For the text-containing cell, return its midpoint in [X, Y] coordinate format. 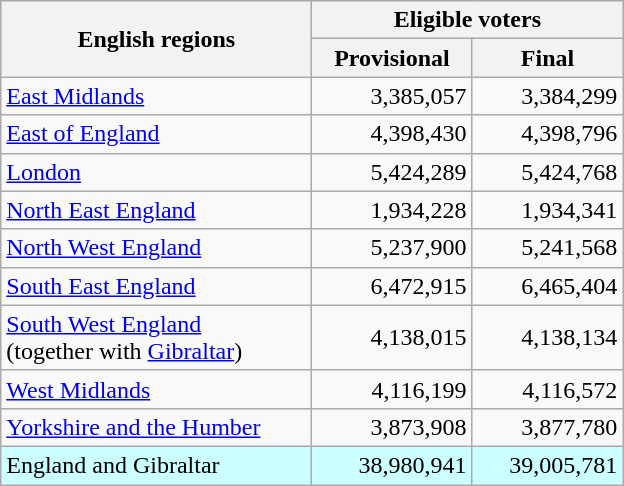
South West England (together with Gibraltar) [156, 338]
3,385,057 [392, 96]
5,424,768 [548, 172]
3,384,299 [548, 96]
4,398,796 [548, 134]
38,980,941 [392, 465]
3,873,908 [392, 427]
4,138,134 [548, 338]
6,472,915 [392, 286]
East of England [156, 134]
England and Gibraltar [156, 465]
East Midlands [156, 96]
1,934,228 [392, 210]
1,934,341 [548, 210]
Final [548, 58]
North West England [156, 248]
English regions [156, 39]
Provisional [392, 58]
South East England [156, 286]
North East England [156, 210]
London [156, 172]
4,398,430 [392, 134]
4,116,572 [548, 389]
4,116,199 [392, 389]
5,237,900 [392, 248]
4,138,015 [392, 338]
5,241,568 [548, 248]
Yorkshire and the Humber [156, 427]
Eligible voters [468, 20]
West Midlands [156, 389]
39,005,781 [548, 465]
5,424,289 [392, 172]
6,465,404 [548, 286]
3,877,780 [548, 427]
